Output the (x, y) coordinate of the center of the cell containing the given text.  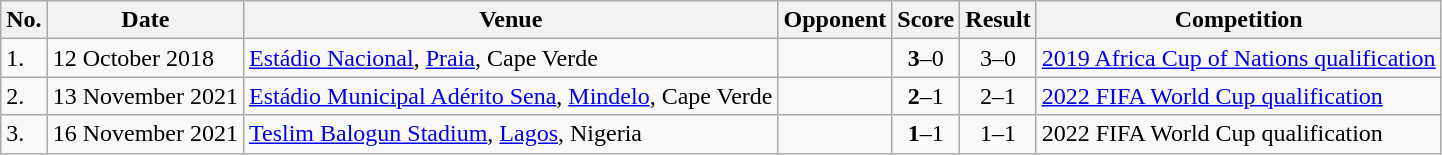
No. (24, 20)
1. (24, 58)
2019 Africa Cup of Nations qualification (1238, 58)
Result (998, 20)
Estádio Municipal Adérito Sena, Mindelo, Cape Verde (512, 96)
Date (145, 20)
2. (24, 96)
16 November 2021 (145, 134)
Venue (512, 20)
Teslim Balogun Stadium, Lagos, Nigeria (512, 134)
Opponent (835, 20)
Score (926, 20)
13 November 2021 (145, 96)
Estádio Nacional, Praia, Cape Verde (512, 58)
Competition (1238, 20)
3. (24, 134)
12 October 2018 (145, 58)
